Identify which cell holds the provided text, then report its (X, Y) central coordinate. 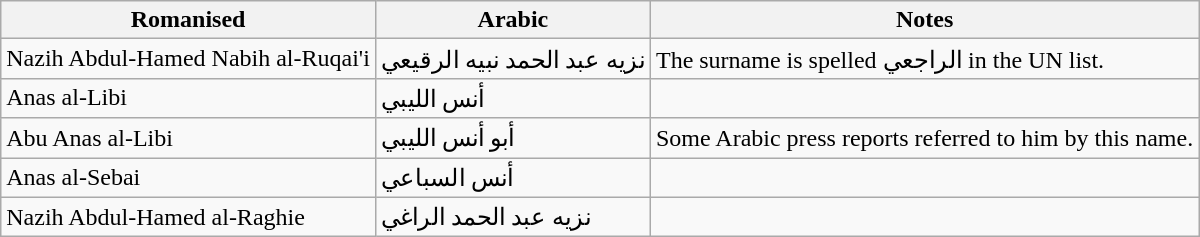
Nazih Abdul-Hamed Nabih al-Ruqai'i (188, 59)
Anas al-Sebai (188, 178)
Nazih Abdul-Hamed al-Raghie (188, 217)
أبو أنس الليبي (512, 138)
Arabic (512, 20)
نزيه عبد الحمد الراغي (512, 217)
Notes (924, 20)
Romanised (188, 20)
نزيه عبد الحمد نبيه الرقيعي (512, 59)
Some Arabic press reports referred to him by this name. (924, 138)
أنس الليبي (512, 98)
Abu Anas al-Libi (188, 138)
Anas al-Libi (188, 98)
The surname is spelled الراجعي in the UN list. (924, 59)
أنس السباعي (512, 178)
